Pinpoint the cell where the given text exists, returning its (X, Y) midpoint coordinate. 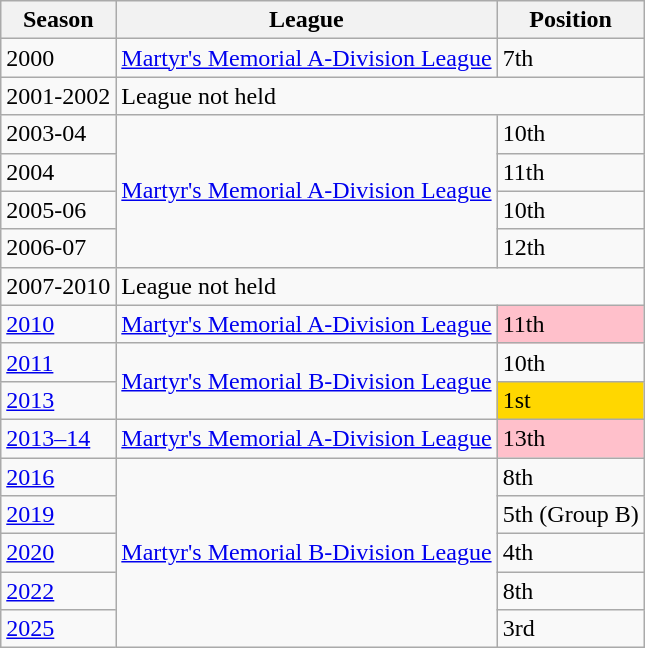
1st (570, 400)
2016 (58, 477)
League (306, 20)
2001-2002 (58, 96)
4th (570, 553)
2020 (58, 553)
5th (Group B) (570, 515)
2013 (58, 400)
2004 (58, 172)
2019 (58, 515)
Season (58, 20)
3rd (570, 629)
2003-04 (58, 134)
2005-06 (58, 210)
2010 (58, 324)
13th (570, 438)
2013–14 (58, 438)
2022 (58, 591)
2000 (58, 58)
2006-07 (58, 248)
2025 (58, 629)
2007-2010 (58, 286)
2011 (58, 362)
7th (570, 58)
Position (570, 20)
12th (570, 248)
